For the text-containing cell, return its midpoint in (x, y) coordinate format. 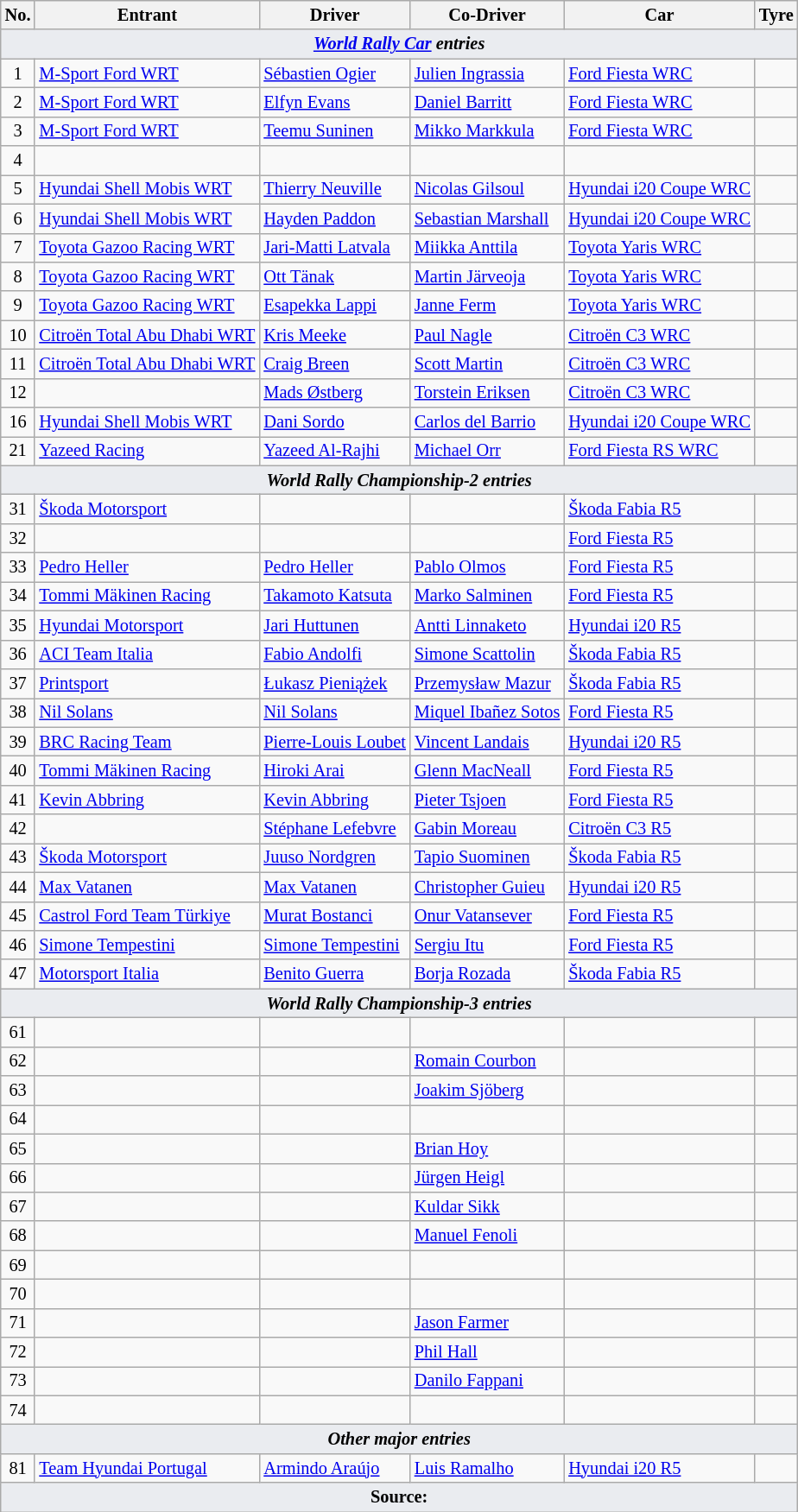
Mikko Markkula (487, 131)
Driver (334, 15)
Hiroki Arai (334, 770)
Mads Østberg (334, 393)
Armindo Araújo (334, 1468)
Michael Orr (487, 451)
Fabio Andolfi (334, 655)
Joakim Sjöberg (487, 1091)
Sébastien Ogier (334, 73)
44 (18, 887)
Phil Hall (487, 1352)
World Rally Car entries (399, 44)
Nicolas Gilsoul (487, 189)
37 (18, 683)
Teemu Suninen (334, 131)
Kris Meeke (334, 335)
Craig Breen (334, 364)
Tapio Suominen (487, 857)
Kuldar Sikk (487, 1206)
Dani Sordo (334, 422)
43 (18, 857)
Team Hyundai Portugal (147, 1468)
Car (660, 15)
Pieter Tsjoen (487, 800)
Murat Bostanci (334, 916)
21 (18, 451)
Scott Martin (487, 364)
73 (18, 1381)
Christopher Guieu (487, 887)
68 (18, 1236)
Sebastian Marshall (487, 218)
Entrant (147, 15)
Takamoto Katsuta (334, 596)
Danilo Fappani (487, 1381)
3 (18, 131)
Łukasz Pieniążek (334, 683)
Jari Huttunen (334, 625)
Brian Hoy (487, 1148)
65 (18, 1148)
Romain Courbon (487, 1061)
Benito Guerra (334, 974)
Tyre (776, 15)
World Rally Championship-3 entries (399, 1003)
Jason Farmer (487, 1323)
No. (18, 15)
6 (18, 218)
36 (18, 655)
41 (18, 800)
67 (18, 1206)
Torstein Eriksen (487, 393)
Carlos del Barrio (487, 422)
70 (18, 1294)
16 (18, 422)
66 (18, 1178)
Miikka Anttila (487, 248)
10 (18, 335)
71 (18, 1323)
74 (18, 1410)
World Rally Championship-2 entries (399, 480)
Martin Järveoja (487, 276)
Esapekka Lappi (334, 306)
Pablo Olmos (487, 567)
Przemysław Mazur (487, 683)
BRC Racing Team (147, 742)
9 (18, 306)
39 (18, 742)
Motorsport Italia (147, 974)
Other major entries (399, 1439)
Hayden Paddon (334, 218)
Printsport (147, 683)
Sergiu Itu (487, 945)
47 (18, 974)
64 (18, 1119)
Simone Scattolin (487, 655)
Hyundai Motorsport (147, 625)
69 (18, 1265)
Thierry Neuville (334, 189)
1 (18, 73)
Gabin Moreau (487, 829)
45 (18, 916)
Yazeed Al-Rajhi (334, 451)
ACI Team Italia (147, 655)
35 (18, 625)
61 (18, 1032)
Manuel Fenoli (487, 1236)
Vincent Landais (487, 742)
Ford Fiesta RS WRC (660, 451)
8 (18, 276)
Source: (399, 1497)
46 (18, 945)
Antti Linnaketo (487, 625)
Stéphane Lefebvre (334, 829)
42 (18, 829)
33 (18, 567)
Julien Ingrassia (487, 73)
Luis Ramalho (487, 1468)
Jürgen Heigl (487, 1178)
12 (18, 393)
40 (18, 770)
7 (18, 248)
32 (18, 538)
Ott Tänak (334, 276)
Co-Driver (487, 15)
Yazeed Racing (147, 451)
81 (18, 1468)
Glenn MacNeall (487, 770)
72 (18, 1352)
Citroën C3 R5 (660, 829)
62 (18, 1061)
Castrol Ford Team Türkiye (147, 916)
5 (18, 189)
63 (18, 1091)
2 (18, 102)
Borja Rozada (487, 974)
Onur Vatansever (487, 916)
Pierre-Louis Loubet (334, 742)
Elfyn Evans (334, 102)
34 (18, 596)
Juuso Nordgren (334, 857)
4 (18, 161)
Marko Salminen (487, 596)
Jari-Matti Latvala (334, 248)
11 (18, 364)
Janne Ferm (487, 306)
Miquel Ibañez Sotos (487, 712)
Daniel Barritt (487, 102)
Paul Nagle (487, 335)
38 (18, 712)
31 (18, 509)
